For the text-containing cell, return its midpoint in (x, y) coordinate format. 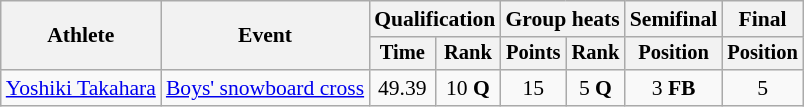
15 (533, 88)
Final (762, 19)
Points (533, 54)
Group heats (562, 19)
5 (762, 88)
5 Q (596, 88)
Boys' snowboard cross (265, 88)
Yoshiki Takahara (81, 88)
Semifinal (674, 19)
Qualification (434, 19)
49.39 (402, 88)
Time (402, 54)
10 Q (468, 88)
Event (265, 36)
Athlete (81, 36)
3 FB (674, 88)
